Identify which cell holds the provided text, then report its (x, y) central coordinate. 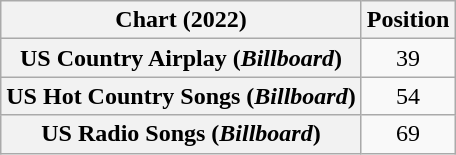
39 (408, 58)
Chart (2022) (181, 20)
69 (408, 134)
US Hot Country Songs (Billboard) (181, 96)
54 (408, 96)
US Country Airplay (Billboard) (181, 58)
Position (408, 20)
US Radio Songs (Billboard) (181, 134)
